Find where the given text appears and provide that cell's center as (X, Y) coordinate. 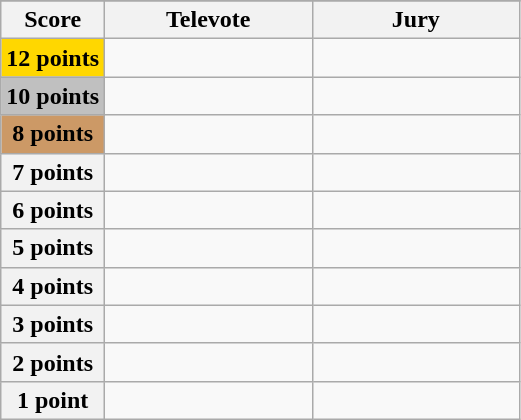
12 points (53, 58)
7 points (53, 172)
10 points (53, 96)
1 point (53, 400)
6 points (53, 210)
Televote (209, 20)
Score (53, 20)
4 points (53, 286)
3 points (53, 324)
8 points (53, 134)
Jury (416, 20)
2 points (53, 362)
5 points (53, 248)
